Provide the [x, y] coordinate of the cell's center where the given text is located.  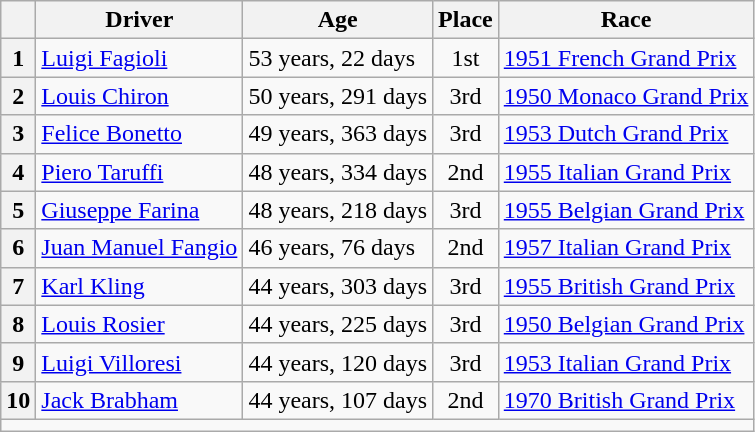
Juan Manuel Fangio [140, 248]
Driver [140, 20]
1970 British Grand Prix [626, 400]
3 [18, 134]
49 years, 363 days [338, 134]
Louis Rosier [140, 324]
50 years, 291 days [338, 96]
Place [466, 20]
48 years, 334 days [338, 172]
46 years, 76 days [338, 248]
1950 Monaco Grand Prix [626, 96]
48 years, 218 days [338, 210]
Jack Brabham [140, 400]
10 [18, 400]
8 [18, 324]
Age [338, 20]
2 [18, 96]
Giuseppe Farina [140, 210]
1957 Italian Grand Prix [626, 248]
1st [466, 58]
7 [18, 286]
1953 Dutch Grand Prix [626, 134]
9 [18, 362]
44 years, 225 days [338, 324]
Louis Chiron [140, 96]
Race [626, 20]
1955 Italian Grand Prix [626, 172]
53 years, 22 days [338, 58]
44 years, 107 days [338, 400]
5 [18, 210]
Luigi Fagioli [140, 58]
1953 Italian Grand Prix [626, 362]
1955 Belgian Grand Prix [626, 210]
1 [18, 58]
1951 French Grand Prix [626, 58]
Piero Taruffi [140, 172]
4 [18, 172]
44 years, 303 days [338, 286]
Karl Kling [140, 286]
44 years, 120 days [338, 362]
1950 Belgian Grand Prix [626, 324]
6 [18, 248]
1955 British Grand Prix [626, 286]
Felice Bonetto [140, 134]
Luigi Villoresi [140, 362]
